Determine the (X, Y) coordinate at the center of the cell enclosing the given text.  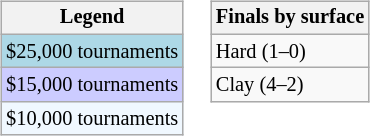
$10,000 tournaments (92, 119)
Finals by surface (290, 18)
Clay (4–2) (290, 85)
$15,000 tournaments (92, 85)
Legend (92, 18)
$25,000 tournaments (92, 51)
Hard (1–0) (290, 51)
